Determine the [x, y] coordinate at the center of the cell enclosing the given text.  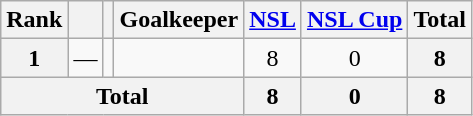
1 [34, 58]
Goalkeeper [179, 20]
NSL Cup [354, 20]
— [86, 58]
NSL [273, 20]
Rank [34, 20]
